Return (X, Y) of the center of cell containing provided text 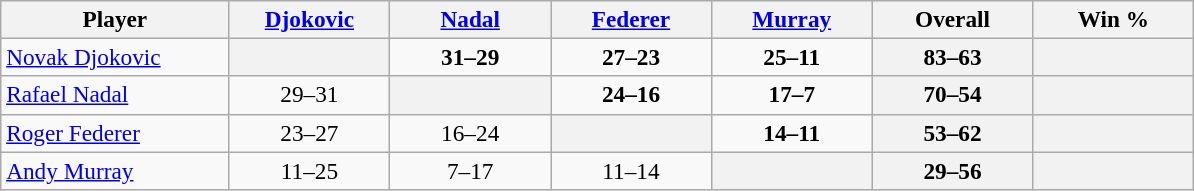
25–11 (792, 57)
Novak Djokovic (115, 57)
70–54 (952, 95)
14–11 (792, 133)
53–62 (952, 133)
Rafael Nadal (115, 95)
7–17 (470, 170)
23–27 (310, 133)
27–23 (632, 57)
Win % (1114, 19)
Roger Federer (115, 133)
Djokovic (310, 19)
Player (115, 19)
Murray (792, 19)
29–31 (310, 95)
83–63 (952, 57)
11–25 (310, 170)
29–56 (952, 170)
11–14 (632, 170)
Federer (632, 19)
24–16 (632, 95)
31–29 (470, 57)
Nadal (470, 19)
Andy Murray (115, 170)
Overall (952, 19)
17–7 (792, 95)
16–24 (470, 133)
